For the text-containing cell, return its midpoint in (X, Y) coordinate format. 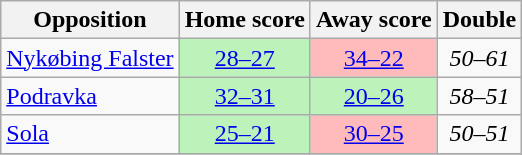
Home score (244, 20)
Sola (90, 134)
Away score (374, 20)
Nykøbing Falster (90, 58)
Podravka (90, 96)
34–22 (374, 58)
20–26 (374, 96)
25–21 (244, 134)
Opposition (90, 20)
32–31 (244, 96)
30–25 (374, 134)
50–61 (479, 58)
50–51 (479, 134)
58–51 (479, 96)
Double (479, 20)
28–27 (244, 58)
